Pinpoint the cell where the given text exists, returning its (X, Y) midpoint coordinate. 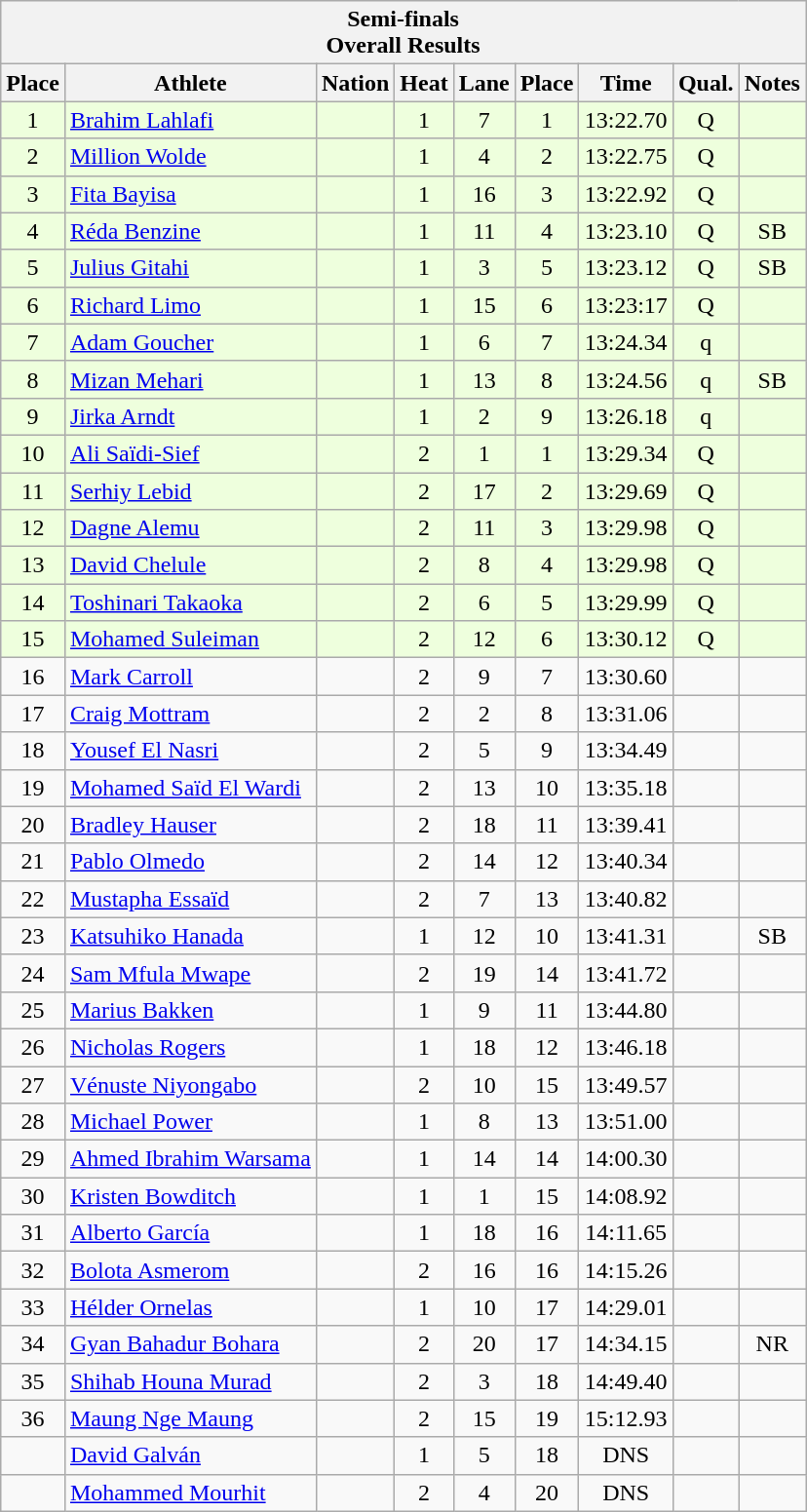
13:34.49 (626, 751)
Mustapha Essaïd (190, 899)
Mark Carroll (190, 677)
Notes (772, 83)
13:31.06 (626, 714)
Julius Gitahi (190, 268)
Mohamed Saïd El Wardi (190, 788)
Time (626, 83)
13:40.34 (626, 862)
29 (33, 1159)
36 (33, 1418)
Alberto García (190, 1233)
26 (33, 1047)
13:23.12 (626, 268)
Nation (355, 83)
13:41.31 (626, 936)
13:39.41 (626, 825)
Shihab Houna Murad (190, 1381)
13:22.92 (626, 194)
13:23:17 (626, 305)
NR (772, 1344)
15:12.93 (626, 1418)
Ali Saïdi-Sief (190, 453)
Toshinari Takaoka (190, 602)
13:29.99 (626, 602)
32 (33, 1270)
Dagne Alemu (190, 528)
14:11.65 (626, 1233)
13:41.72 (626, 973)
13:22.70 (626, 120)
13:29.34 (626, 453)
Lane (483, 83)
Athlete (190, 83)
Jirka Arndt (190, 416)
33 (33, 1307)
Richard Limo (190, 305)
13:30.12 (626, 640)
Yousef El Nasri (190, 751)
13:22.75 (626, 157)
David Galván (190, 1455)
Kristen Bowditch (190, 1196)
Marius Bakken (190, 1010)
24 (33, 973)
Mohamed Suleiman (190, 640)
23 (33, 936)
22 (33, 899)
Sam Mfula Mwape (190, 973)
31 (33, 1233)
30 (33, 1196)
35 (33, 1381)
21 (33, 862)
Adam Goucher (190, 342)
Nicholas Rogers (190, 1047)
Hélder Ornelas (190, 1307)
13:24.56 (626, 379)
13:35.18 (626, 788)
Pablo Olmedo (190, 862)
13:51.00 (626, 1122)
14:00.30 (626, 1159)
13:29.69 (626, 490)
28 (33, 1122)
14:34.15 (626, 1344)
14:15.26 (626, 1270)
Gyan Bahadur Bohara (190, 1344)
Katsuhiko Hanada (190, 936)
13:30.60 (626, 677)
13:46.18 (626, 1047)
Ahmed Ibrahim Warsama (190, 1159)
Fita Bayisa (190, 194)
Craig Mottram (190, 714)
Réda Benzine (190, 231)
Mizan Mehari (190, 379)
Bradley Hauser (190, 825)
Serhiy Lebid (190, 490)
14:08.92 (626, 1196)
13:49.57 (626, 1085)
34 (33, 1344)
Semi-finals Overall Results (403, 33)
14:49.40 (626, 1381)
13:23.10 (626, 231)
27 (33, 1085)
13:26.18 (626, 416)
Brahim Lahlafi (190, 120)
Bolota Asmerom (190, 1270)
Maung Nge Maung (190, 1418)
25 (33, 1010)
Michael Power (190, 1122)
David Chelule (190, 565)
Vénuste Niyongabo (190, 1085)
13:44.80 (626, 1010)
Heat (424, 83)
Qual. (706, 83)
Million Wolde (190, 157)
13:24.34 (626, 342)
14:29.01 (626, 1307)
13:40.82 (626, 899)
Mohammed Mourhit (190, 1493)
